Return (x, y) of the center of cell containing provided text 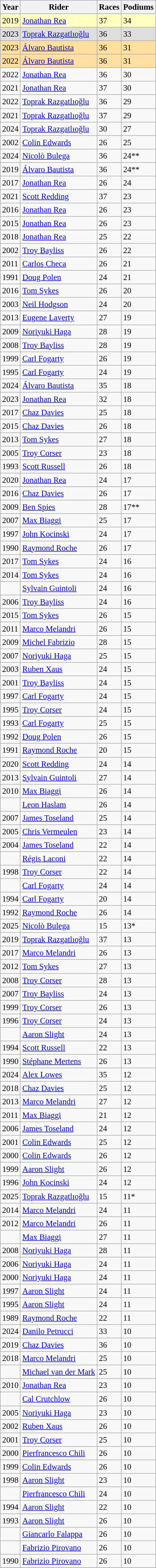
34 (138, 21)
Giancarlo Falappa (59, 1534)
11* (138, 1196)
Alex Lowes (59, 1075)
1989 (10, 1318)
Danilo Petrucci (59, 1331)
32 (109, 399)
Eugene Laverty (59, 318)
Régis Laconi (59, 858)
2004 (10, 845)
Leon Haslam (59, 804)
Races (109, 7)
Podiums (138, 7)
Neil Hodgson (59, 304)
Rider (59, 7)
Stéphane Mertens (59, 1061)
Ben Spies (59, 507)
Michael van der Mark (59, 1372)
Chris Vermeulen (59, 831)
Cal Crutchlow (59, 1399)
Year (10, 7)
Michel Fabrizio (59, 642)
13* (138, 926)
Carlos Checa (59, 264)
17** (138, 507)
